Output the [X, Y] coordinate of the center of the cell containing the given text.  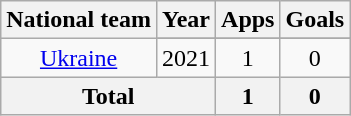
Year [186, 20]
Ukraine [79, 58]
2021 [186, 58]
Goals [315, 20]
Total [108, 96]
National team [79, 20]
Apps [248, 20]
